Capture the cell that displays the provided text and extract its (x, y) central coordinate. 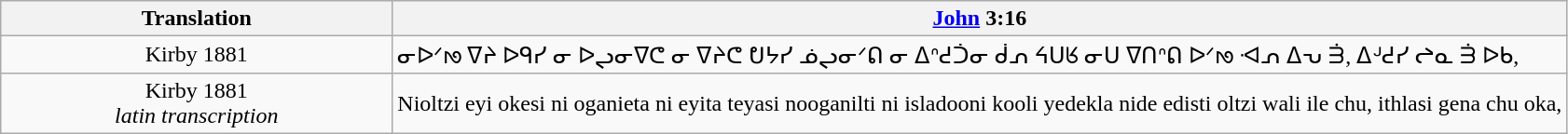
Kirby 1881 latin transcription (197, 102)
Translation (197, 19)
ᓂᐅᐟᘚ ᐁᔨ ᐅᑫᓯ ᓂ ᐅᖢᓂᐁᕦ ᓂ ᐁᔨᕦ ᕞᔭᓯ ᓅᖢᓂᐟᕠ ᓂ ᐃᐢᕍᑑᓂ ᑰᕄ ᔦᑌᖉ ᓂᑌ ᐁᑎᐢᕠ ᐅᐟᘚ ᐗᕄ ᐃᕃ ᣮ, ᐃᒢᕍᓯ ᖠᓇ ᣮ ᐅᑲ, (980, 55)
Nioltzi eyi okesi ni oganieta ni eyita teyasi nooganilti ni isladooni kooli yedekla nide edisti oltzi wali ile chu, ithlasi gena chu oka, (980, 102)
Kirby 1881 (197, 55)
John 3:16 (980, 19)
